Locate the cell with the specified text and output its [X, Y] center coordinate. 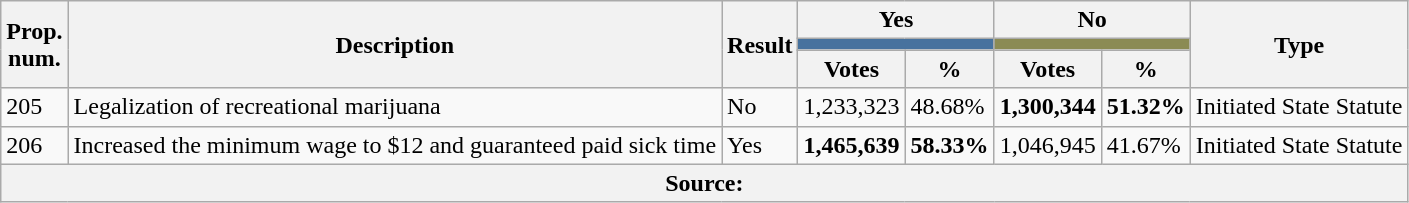
41.67% [1146, 145]
Legalization of recreational marijuana [395, 107]
206 [34, 145]
205 [34, 107]
Result [760, 44]
48.68% [950, 107]
1,233,323 [852, 107]
58.33% [950, 145]
1,300,344 [1048, 107]
1,046,945 [1048, 145]
Description [395, 44]
1,465,639 [852, 145]
51.32% [1146, 107]
Prop.num. [34, 44]
Type [1299, 44]
Source: [704, 183]
Increased the minimum wage to $12 and guaranteed paid sick time [395, 145]
